Return the [X, Y] coordinate for the center point of the cell that contains the specified text.  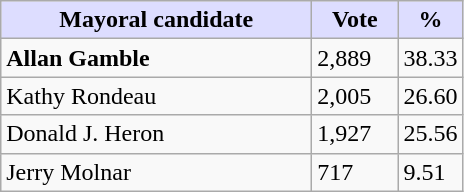
Allan Gamble [156, 58]
Kathy Rondeau [156, 96]
Mayoral candidate [156, 20]
2,005 [355, 96]
Donald J. Heron [156, 134]
Jerry Molnar [156, 172]
Vote [355, 20]
38.33 [430, 58]
1,927 [355, 134]
2,889 [355, 58]
9.51 [430, 172]
% [430, 20]
25.56 [430, 134]
26.60 [430, 96]
717 [355, 172]
